From the cell containing the given text, extract its center point as [X, Y] coordinate. 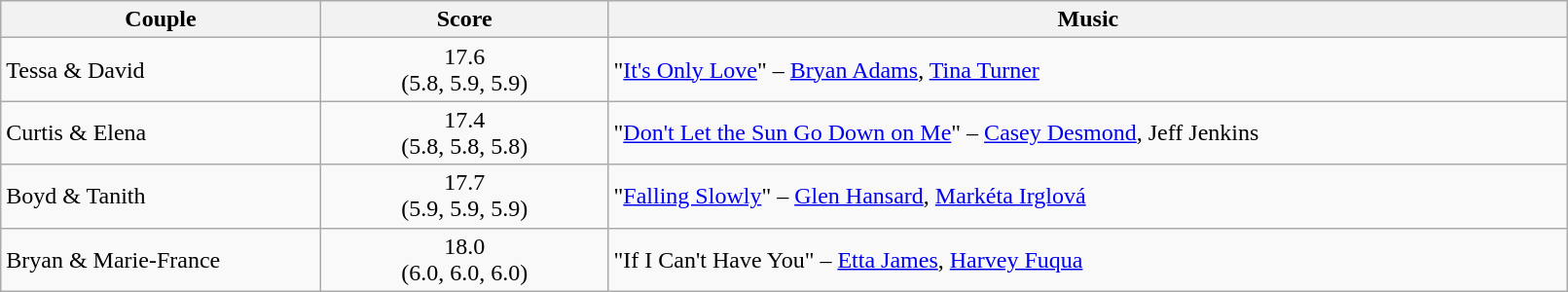
Curtis & Elena [162, 132]
Tessa & David [162, 70]
"Falling Slowly" – Glen Hansard, Markéta Irglová [1088, 197]
Couple [162, 19]
"If I Can't Have You" – Etta James, Harvey Fuqua [1088, 259]
17.7 (5.9, 5.9, 5.9) [464, 197]
17.4 (5.8, 5.8, 5.8) [464, 132]
18.0 (6.0, 6.0, 6.0) [464, 259]
Boyd & Tanith [162, 197]
17.6 (5.8, 5.9, 5.9) [464, 70]
"It's Only Love" – Bryan Adams, Tina Turner [1088, 70]
"Don't Let the Sun Go Down on Me" – Casey Desmond, Jeff Jenkins [1088, 132]
Score [464, 19]
Bryan & Marie-France [162, 259]
Music [1088, 19]
